Return the [x, y] coordinate for the center point of the cell that contains the specified text.  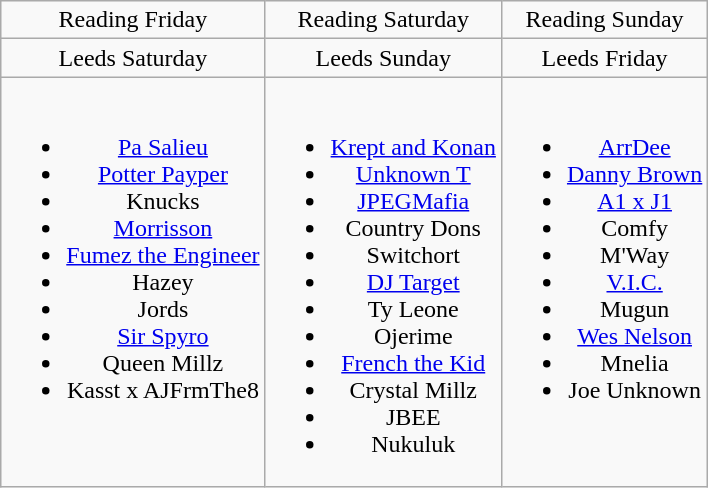
Leeds Sunday [383, 58]
Krept and KonanUnknown TJPEGMafiaCountry DonsSwitchortDJ TargetTy LeoneOjerimeFrench the KidCrystal MillzJBEENukuluk [383, 282]
Leeds Saturday [133, 58]
Pa SalieuPotter PayperKnucksMorrissonFumez the EngineerHazeyJordsSir SpyroQueen MillzKasst x AJFrmThe8 [133, 282]
Reading Sunday [604, 20]
Reading Friday [133, 20]
Leeds Friday [604, 58]
Reading Saturday [383, 20]
ArrDeeDanny BrownA1 x J1ComfyM'WayV.I.C.MugunWes NelsonMneliaJoe Unknown [604, 282]
